Locate the cell with the specified text and output its (X, Y) center coordinate. 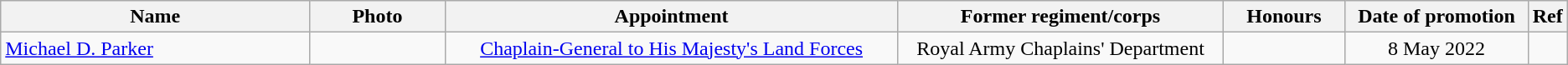
Photo (377, 17)
Date of promotion (1436, 17)
Appointment (672, 17)
Ref (1548, 17)
Former regiment/corps (1060, 17)
8 May 2022 (1436, 48)
Honours (1284, 17)
Royal Army Chaplains' Department (1060, 48)
Chaplain-General to His Majesty's Land Forces (672, 48)
Name (156, 17)
Michael D. Parker (156, 48)
